Locate the cell with the specified text and output its (x, y) center coordinate. 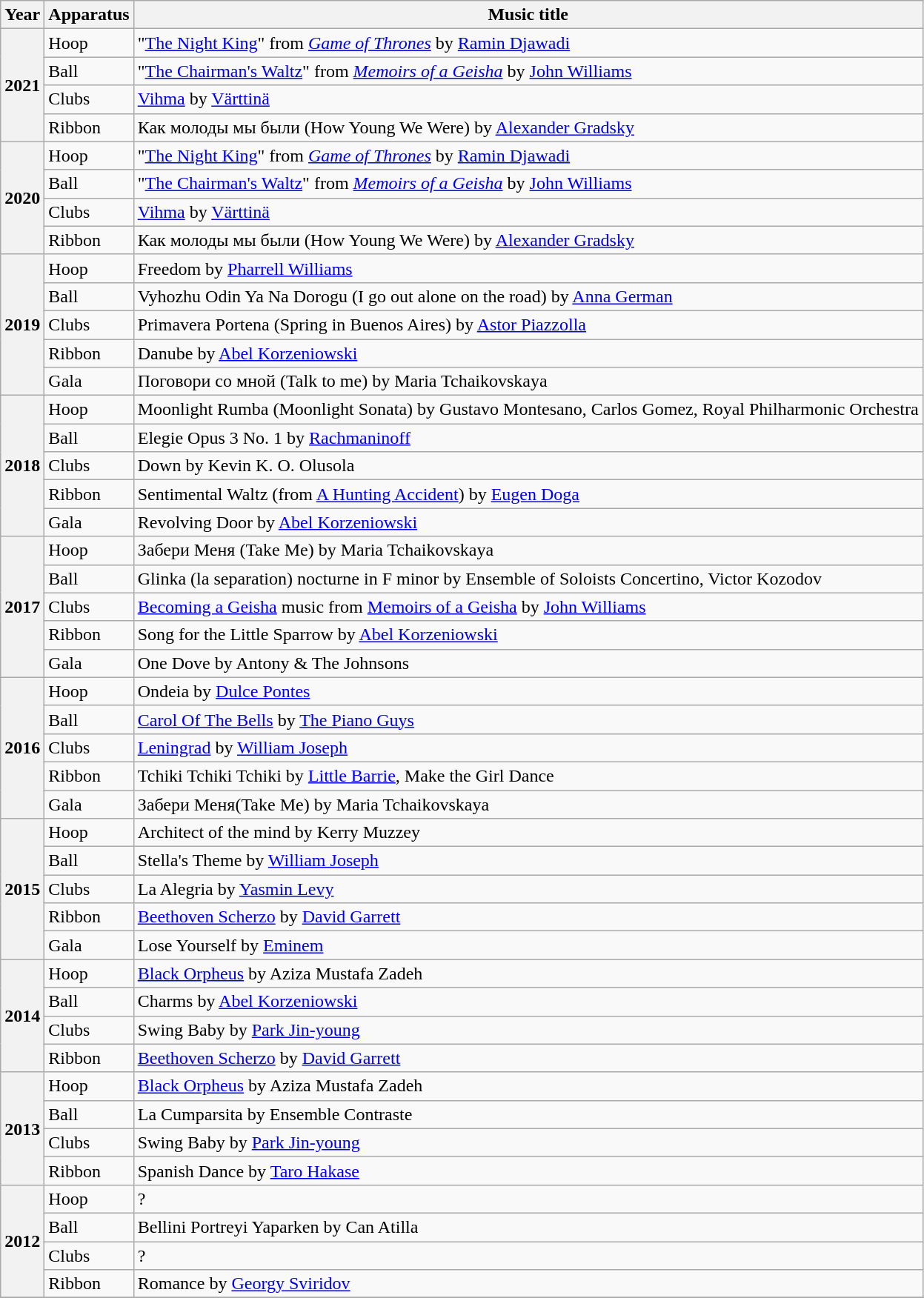
Apparatus (89, 15)
Revolving Door by Abel Korzeniowski (528, 522)
Primavera Portena (Spring in Buenos Aires) by Astor Piazzolla (528, 324)
Glinka (la separation) nocturne in F minor by Ensemble of Soloists Concertino, Victor Kozodov (528, 579)
Romance by Georgy Sviridov (528, 1284)
Year (22, 15)
Tchiki Tchiki Tchiki by Little Barrie, Make the Girl Dance (528, 776)
2020 (22, 198)
2012 (22, 1241)
Elegie Opus 3 No. 1 by Rachmaninoff (528, 438)
Lose Yourself by Eminem (528, 945)
2014 (22, 1016)
Spanish Dance by Taro Hakase (528, 1171)
Leningrad by William Joseph (528, 748)
Поговори со мной (Talk to me) by Maria Tchaikovskaya (528, 382)
Stella's Theme by William Joseph (528, 861)
2018 (22, 466)
2019 (22, 324)
One Dove by Antony & The Johnsons (528, 663)
Sentimental Waltz (from A Hunting Accident) by Eugen Doga (528, 494)
Architect of the mind by Kerry Muzzey (528, 833)
Забери Меня(Take Me) by Maria Tchaikovskaya (528, 804)
2021 (22, 85)
Freedom by Pharrell Williams (528, 268)
Moonlight Rumba (Moonlight Sonata) by Gustavo Montesano, Carlos Gomez, Royal Philharmonic Orchestra (528, 410)
Carol Of The Bells by The Piano Guys (528, 719)
Music title (528, 15)
2017 (22, 607)
2013 (22, 1128)
Becoming a Geisha music from Memoirs of a Geisha by John Williams (528, 607)
Bellini Portreyi Yaparken by Can Atilla (528, 1227)
La Alegria by Yasmin Levy (528, 889)
Ondeia by Dulce Pontes (528, 691)
Charms by Abel Korzeniowski (528, 1002)
Down by Kevin K. O. Olusola (528, 466)
Song for the Little Sparrow by Abel Korzeniowski (528, 635)
Vyhozhu Odin Ya Na Dorogu (I go out alone on the road) by Anna German (528, 296)
2015 (22, 889)
Забери Меня (Take Me) by Maria Tchaikovskaya (528, 550)
2016 (22, 748)
Danube by Abel Korzeniowski (528, 353)
La Cumparsita by Ensemble Contraste (528, 1114)
